For the text-containing cell, return its midpoint in [x, y] coordinate format. 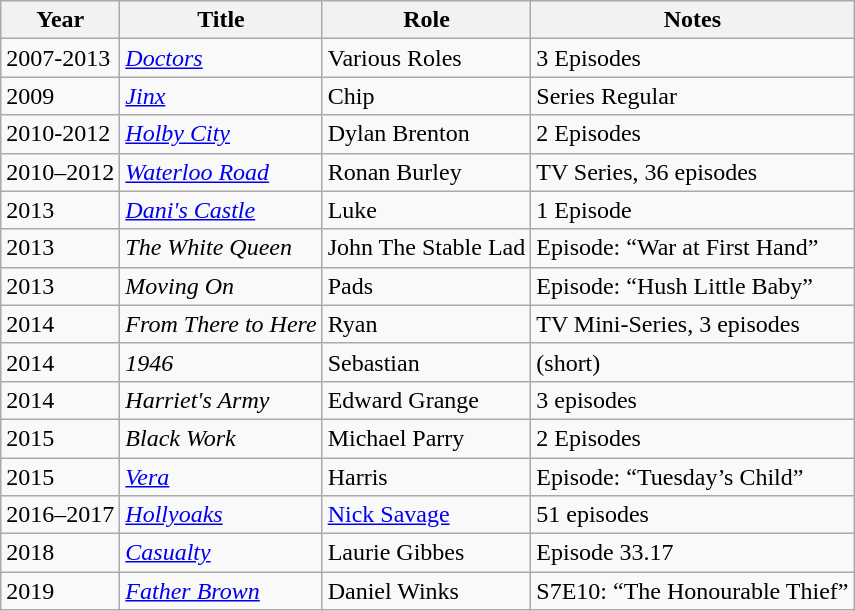
Harris [426, 477]
Various Roles [426, 58]
2018 [60, 553]
3 Episodes [692, 58]
Waterloo Road [221, 172]
Title [221, 20]
3 episodes [692, 400]
Hollyoaks [221, 515]
From There to Here [221, 324]
2010–2012 [60, 172]
1946 [221, 362]
2010-2012 [60, 134]
Moving On [221, 286]
S7E10: “The Honourable Thief” [692, 591]
Ryan [426, 324]
2019 [60, 591]
Episode: “Hush Little Baby” [692, 286]
Black Work [221, 438]
Luke [426, 210]
2007-2013 [60, 58]
The White Queen [221, 248]
Dylan Brenton [426, 134]
Laurie Gibbes [426, 553]
TV Series, 36 episodes [692, 172]
Episode: “Tuesday’s Child” [692, 477]
Holby City [221, 134]
2016–2017 [60, 515]
Jinx [221, 96]
Vera [221, 477]
John The Stable Lad [426, 248]
Notes [692, 20]
Episode 33.17 [692, 553]
(short) [692, 362]
1 Episode [692, 210]
Doctors [221, 58]
Chip [426, 96]
2009 [60, 96]
Edward Grange [426, 400]
Series Regular [692, 96]
Casualty [221, 553]
Pads [426, 286]
Daniel Winks [426, 591]
Role [426, 20]
Ronan Burley [426, 172]
Year [60, 20]
Harriet's Army [221, 400]
Michael Parry [426, 438]
TV Mini-Series, 3 episodes [692, 324]
Sebastian [426, 362]
Father Brown [221, 591]
Nick Savage [426, 515]
Episode: “War at First Hand” [692, 248]
51 episodes [692, 515]
Dani's Castle [221, 210]
